Return [x, y] of the center of cell containing provided text 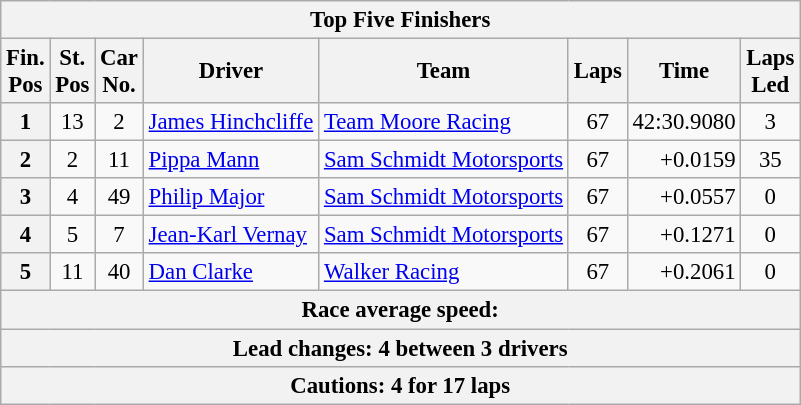
Pippa Mann [230, 160]
Driver [230, 72]
Dan Clarke [230, 273]
St.Pos [72, 72]
42:30.9080 [684, 122]
LapsLed [770, 72]
Laps [598, 72]
Walker Racing [444, 273]
Top Five Finishers [400, 20]
1 [26, 122]
Race average speed: [400, 310]
7 [120, 235]
+0.0557 [684, 197]
Fin.Pos [26, 72]
Philip Major [230, 197]
Time [684, 72]
+0.2061 [684, 273]
35 [770, 160]
49 [120, 197]
40 [120, 273]
+0.0159 [684, 160]
CarNo. [120, 72]
Cautions: 4 for 17 laps [400, 385]
James Hinchcliffe [230, 122]
Jean-Karl Vernay [230, 235]
Team [444, 72]
Lead changes: 4 between 3 drivers [400, 348]
+0.1271 [684, 235]
Team Moore Racing [444, 122]
13 [72, 122]
